Find where the given text appears and provide that cell's center as [x, y] coordinate. 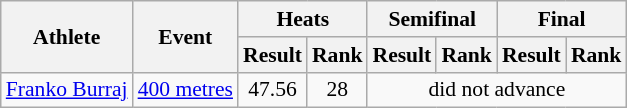
Franko Burraj [67, 90]
47.56 [272, 90]
Event [186, 36]
Final [562, 19]
400 metres [186, 90]
Athlete [67, 36]
Semifinal [432, 19]
Heats [302, 19]
28 [338, 90]
did not advance [496, 90]
